Determine the [X, Y] coordinate at the center of the cell enclosing the given text.  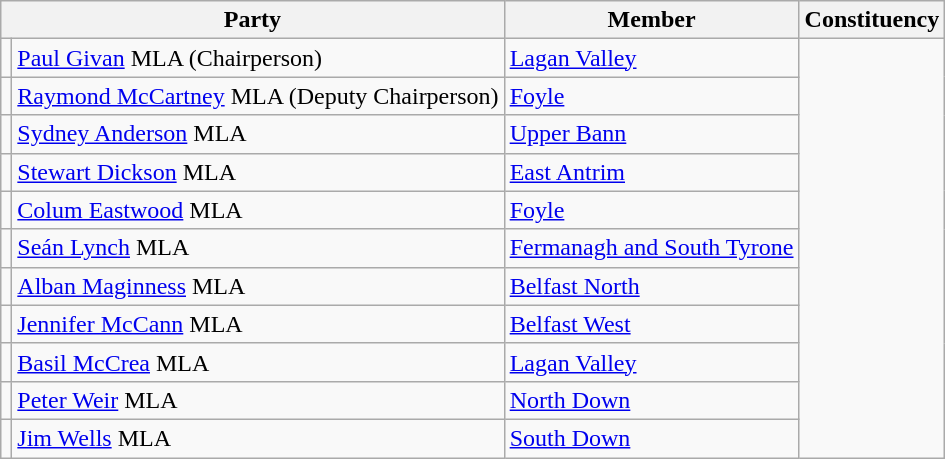
Colum Eastwood MLA [258, 210]
Upper Bann [652, 134]
North Down [652, 400]
Peter Weir MLA [258, 400]
Stewart Dickson MLA [258, 172]
Sydney Anderson MLA [258, 134]
Alban Maginness MLA [258, 286]
Basil McCrea MLA [258, 362]
Paul Givan MLA (Chairperson) [258, 58]
Raymond McCartney MLA (Deputy Chairperson) [258, 96]
Jim Wells MLA [258, 438]
Belfast North [652, 286]
Seán Lynch MLA [258, 248]
Member [652, 20]
East Antrim [652, 172]
Jennifer McCann MLA [258, 324]
Belfast West [652, 324]
Constituency [872, 20]
South Down [652, 438]
Fermanagh and South Tyrone [652, 248]
Party [252, 20]
